Detect which cell encompasses the target text, then output its (x, y) center coordinate. 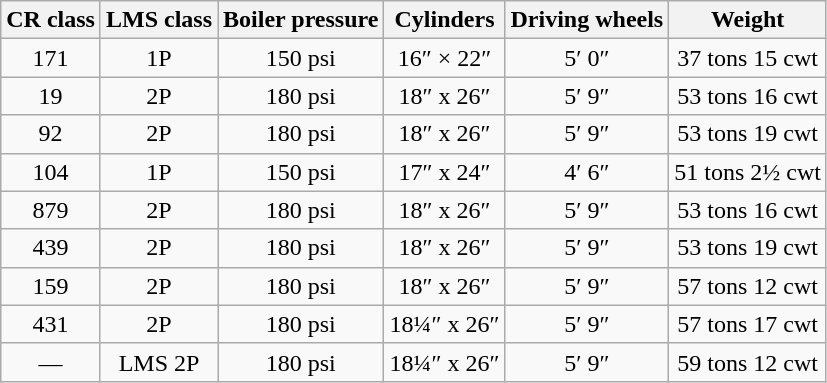
LMS class (158, 20)
57 tons 12 cwt (748, 286)
51 tons 2½ cwt (748, 172)
439 (51, 248)
Cylinders (444, 20)
Driving wheels (587, 20)
171 (51, 58)
159 (51, 286)
92 (51, 134)
17″ x 24″ (444, 172)
16″ × 22″ (444, 58)
104 (51, 172)
Weight (748, 20)
879 (51, 210)
LMS 2P (158, 362)
19 (51, 96)
Boiler pressure (301, 20)
4′ 6″ (587, 172)
5′ 0″ (587, 58)
37 tons 15 cwt (748, 58)
CR class (51, 20)
— (51, 362)
59 tons 12 cwt (748, 362)
57 tons 17 cwt (748, 324)
431 (51, 324)
